Output the [x, y] coordinate of the center of the cell containing the given text.  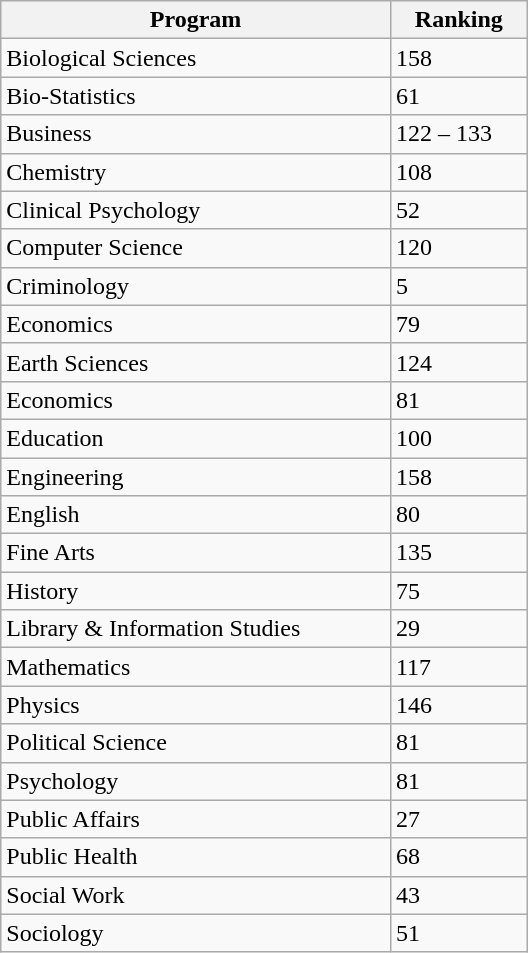
Engineering [196, 477]
75 [458, 591]
Fine Arts [196, 553]
Physics [196, 705]
Political Science [196, 743]
Psychology [196, 781]
108 [458, 172]
146 [458, 705]
Bio-Statistics [196, 96]
27 [458, 819]
Chemistry [196, 172]
80 [458, 515]
English [196, 515]
Public Affairs [196, 819]
79 [458, 324]
Clinical Psychology [196, 210]
Biological Sciences [196, 58]
29 [458, 629]
5 [458, 286]
Ranking [458, 20]
52 [458, 210]
Computer Science [196, 248]
Public Health [196, 857]
Criminology [196, 286]
Social Work [196, 895]
100 [458, 438]
43 [458, 895]
135 [458, 553]
Program [196, 20]
History [196, 591]
Library & Information Studies [196, 629]
124 [458, 362]
Sociology [196, 933]
122 – 133 [458, 134]
Business [196, 134]
Education [196, 438]
51 [458, 933]
Earth Sciences [196, 362]
61 [458, 96]
117 [458, 667]
68 [458, 857]
120 [458, 248]
Mathematics [196, 667]
